Capture the cell that displays the provided text and extract its [x, y] central coordinate. 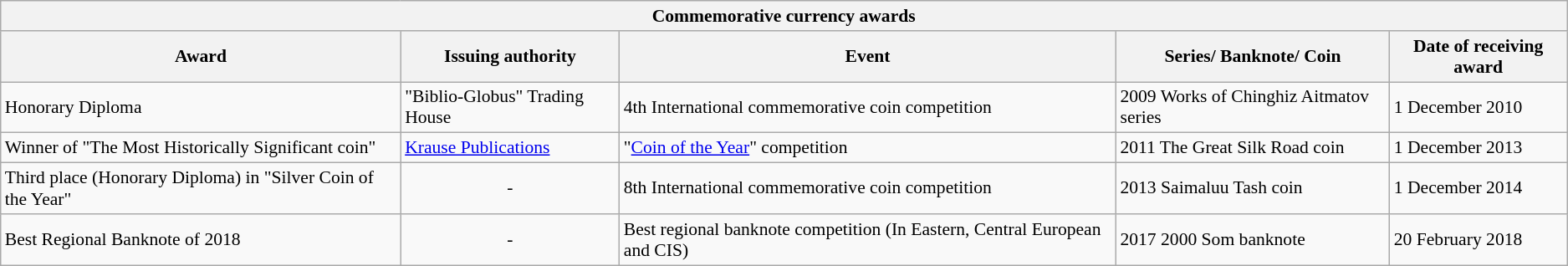
4th International commemorative coin competition [868, 107]
2013 Saimaluu Tash coin [1253, 189]
Krause Publications [510, 148]
Third place (Honorary Diploma) in "Silver Coin of the Year" [201, 189]
2011 The Great Silk Road coin [1253, 148]
"Coin of the Year" competition [868, 148]
Event [868, 57]
Best Regional Banknote of 2018 [201, 239]
Honorary Diploma [201, 107]
1 December 2014 [1479, 189]
Best regional banknote competition (In Eastern, Central European and CIS) [868, 239]
Issuing authority [510, 57]
1 December 2010 [1479, 107]
Series/ Banknote/ Coin [1253, 57]
Commemorative currency awards [784, 16]
Award [201, 57]
Date of receiving award [1479, 57]
8th International commemorative coin competition [868, 189]
2017 2000 Som banknote [1253, 239]
"Biblio-Globus" Trading House [510, 107]
20 February 2018 [1479, 239]
2009 Works of Chinghiz Aitmatov series [1253, 107]
1 December 2013 [1479, 148]
Winner of "The Most Historically Significant coin" [201, 148]
